From the cell containing the given text, extract its center point as (X, Y) coordinate. 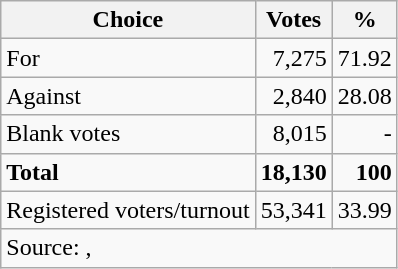
Total (128, 172)
18,130 (294, 172)
Source: , (199, 248)
53,341 (294, 210)
33.99 (364, 210)
7,275 (294, 58)
71.92 (364, 58)
Choice (128, 20)
Registered voters/turnout (128, 210)
2,840 (294, 96)
8,015 (294, 134)
- (364, 134)
For (128, 58)
Blank votes (128, 134)
Against (128, 96)
Votes (294, 20)
28.08 (364, 96)
% (364, 20)
100 (364, 172)
